For the text-containing cell, return its midpoint in (X, Y) coordinate format. 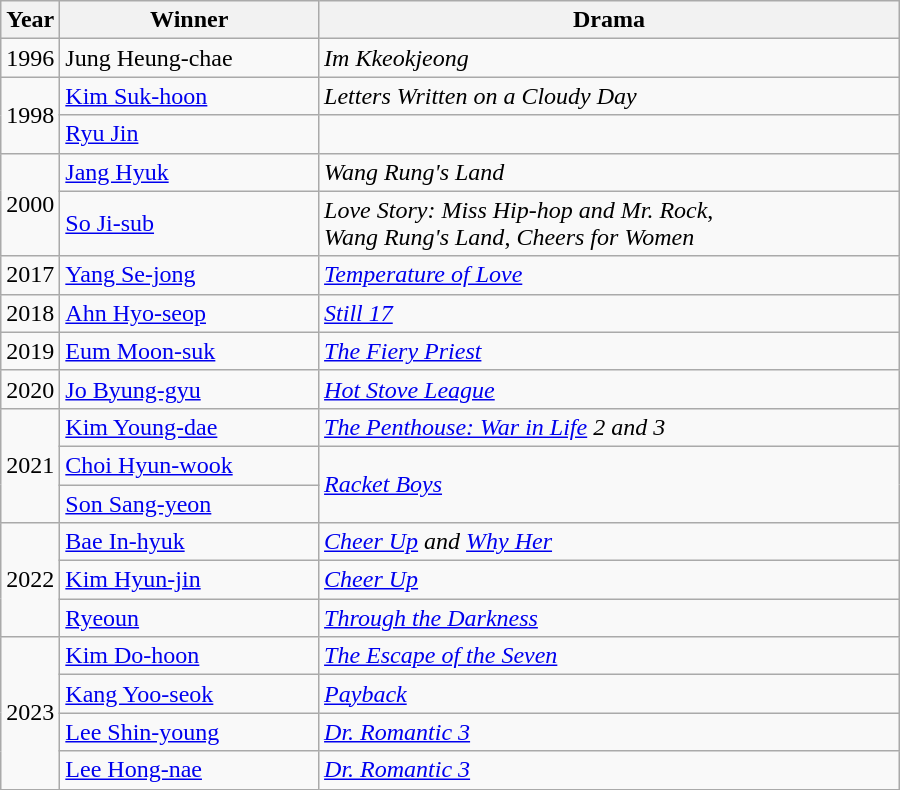
2018 (30, 313)
Year (30, 20)
Kang Yoo-seok (190, 694)
Letters Written on a Cloudy Day (610, 96)
2020 (30, 389)
Jung Heung-chae (190, 58)
Im Kkeokjeong (610, 58)
Kim Suk-hoon (190, 96)
Temperature of Love (610, 275)
Wang Rung's Land (610, 172)
Payback (610, 694)
2019 (30, 351)
The Fiery Priest (610, 351)
1998 (30, 115)
Racket Boys (610, 484)
So Ji-sub (190, 224)
2000 (30, 204)
Ahn Hyo-seop (190, 313)
Winner (190, 20)
Through the Darkness (610, 618)
1996 (30, 58)
Hot Stove League (610, 389)
Still 17 (610, 313)
Yang Se-jong (190, 275)
The Escape of the Seven (610, 656)
Drama (610, 20)
Love Story: Miss Hip-hop and Mr. Rock, Wang Rung's Land, Cheers for Women (610, 224)
2017 (30, 275)
Jo Byung-gyu (190, 389)
Ryeoun (190, 618)
Lee Hong-nae (190, 770)
2022 (30, 580)
Cheer Up and Why Her (610, 542)
Choi Hyun-wook (190, 465)
Jang Hyuk (190, 172)
Eum Moon-suk (190, 351)
2023 (30, 713)
The Penthouse: War in Life 2 and 3 (610, 427)
Lee Shin-young (190, 732)
Kim Hyun-jin (190, 580)
Son Sang-yeon (190, 503)
Bae In-hyuk (190, 542)
Ryu Jin (190, 134)
2021 (30, 465)
Cheer Up (610, 580)
Kim Young-dae (190, 427)
Kim Do-hoon (190, 656)
